Find where the given text appears and provide that cell's center as (x, y) coordinate. 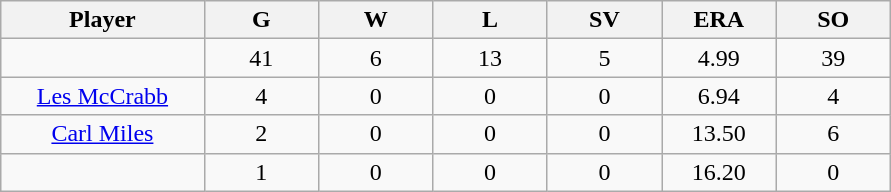
SO (833, 20)
5 (604, 58)
G (261, 20)
4.99 (719, 58)
Player (102, 20)
SV (604, 20)
1 (261, 172)
L (490, 20)
39 (833, 58)
W (375, 20)
Carl Miles (102, 134)
2 (261, 134)
Les McCrabb (102, 96)
13.50 (719, 134)
41 (261, 58)
ERA (719, 20)
16.20 (719, 172)
13 (490, 58)
6.94 (719, 96)
